Return the [X, Y] coordinate for the center point of the cell that contains the specified text.  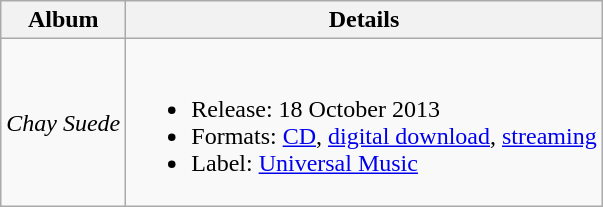
Details [364, 20]
Chay Suede [64, 122]
Release: 18 October 2013Formats: CD, digital download, streamingLabel: Universal Music [364, 122]
Album [64, 20]
